From the cell containing the given text, extract its center point as [X, Y] coordinate. 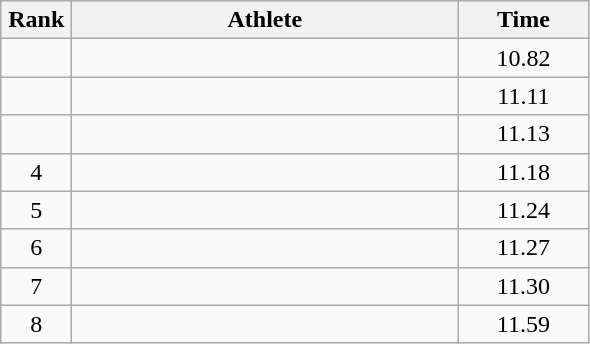
5 [36, 210]
6 [36, 248]
Rank [36, 20]
11.24 [524, 210]
11.30 [524, 286]
11.13 [524, 134]
11.11 [524, 96]
11.27 [524, 248]
4 [36, 172]
11.18 [524, 172]
Athlete [265, 20]
10.82 [524, 58]
8 [36, 324]
7 [36, 286]
11.59 [524, 324]
Time [524, 20]
